Locate the cell with the specified text and output its (X, Y) center coordinate. 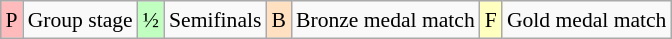
Group stage (80, 20)
P (11, 20)
Gold medal match (587, 20)
½ (151, 20)
Semifinals (215, 20)
B (278, 20)
Bronze medal match (386, 20)
F (491, 20)
